Capture the cell that displays the provided text and extract its [X, Y] central coordinate. 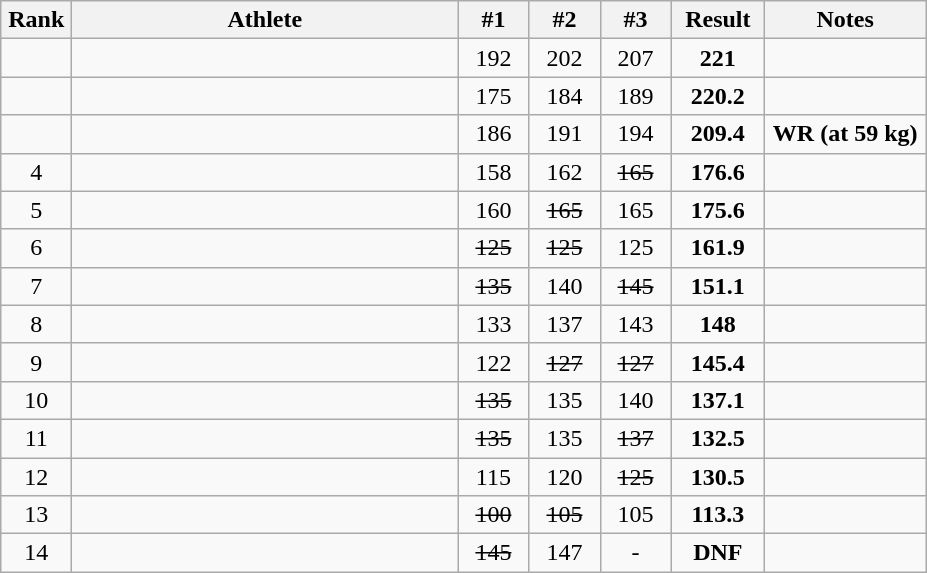
7 [36, 286]
191 [564, 134]
12 [36, 477]
176.6 [718, 172]
158 [494, 172]
#2 [564, 20]
115 [494, 477]
9 [36, 362]
100 [494, 515]
6 [36, 248]
148 [718, 324]
162 [564, 172]
WR (at 59 kg) [846, 134]
189 [636, 96]
120 [564, 477]
175.6 [718, 210]
133 [494, 324]
137.1 [718, 400]
151.1 [718, 286]
Result [718, 20]
175 [494, 96]
194 [636, 134]
13 [36, 515]
184 [564, 96]
Notes [846, 20]
130.5 [718, 477]
160 [494, 210]
14 [36, 553]
#1 [494, 20]
147 [564, 553]
#3 [636, 20]
202 [564, 58]
221 [718, 58]
Rank [36, 20]
209.4 [718, 134]
Athlete [265, 20]
207 [636, 58]
143 [636, 324]
4 [36, 172]
10 [36, 400]
11 [36, 438]
192 [494, 58]
- [636, 553]
186 [494, 134]
122 [494, 362]
161.9 [718, 248]
145.4 [718, 362]
5 [36, 210]
132.5 [718, 438]
DNF [718, 553]
220.2 [718, 96]
113.3 [718, 515]
8 [36, 324]
